For the text-containing cell, return its midpoint in (X, Y) coordinate format. 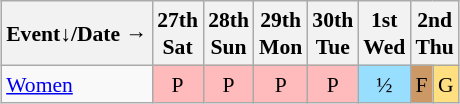
1stWed (384, 33)
Event↓/Date → (76, 33)
29thMon (280, 33)
30thTue (332, 33)
28thSun (228, 33)
2ndThu (434, 33)
G (446, 84)
F (421, 84)
Women (76, 84)
27thSat (178, 33)
½ (384, 84)
